Pinpoint the cell where the given text exists, returning its [X, Y] midpoint coordinate. 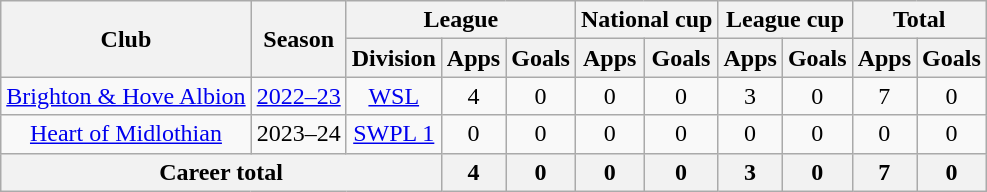
National cup [646, 20]
Club [126, 39]
Career total [222, 172]
Total [919, 20]
SWPL 1 [394, 134]
Heart of Midlothian [126, 134]
League cup [785, 20]
2023–24 [298, 134]
League [460, 20]
Season [298, 39]
Brighton & Hove Albion [126, 96]
2022–23 [298, 96]
WSL [394, 96]
Division [394, 58]
